Return the [x, y] coordinate for the center point of the cell that contains the specified text.  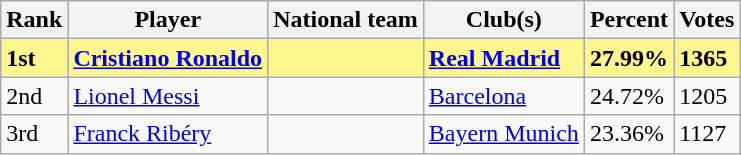
24.72% [628, 96]
Player [168, 20]
1365 [707, 58]
National team [346, 20]
Rank [34, 20]
2nd [34, 96]
Cristiano Ronaldo [168, 58]
1st [34, 58]
27.99% [628, 58]
Bayern Munich [504, 134]
Franck Ribéry [168, 134]
1127 [707, 134]
Percent [628, 20]
Votes [707, 20]
Barcelona [504, 96]
1205 [707, 96]
Real Madrid [504, 58]
Club(s) [504, 20]
23.36% [628, 134]
Lionel Messi [168, 96]
3rd [34, 134]
